Output the [X, Y] coordinate of the center of the cell containing the given text.  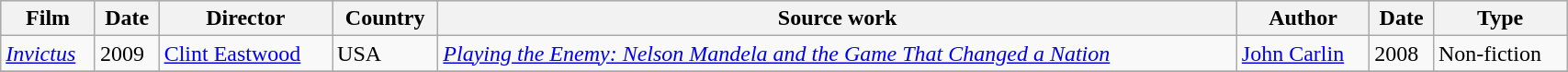
Non-fiction [1499, 54]
Playing the Enemy: Nelson Mandela and the Game That Changed a Nation [838, 54]
Invictus [48, 54]
Film [48, 18]
Author [1303, 18]
2008 [1402, 54]
Director [245, 18]
John Carlin [1303, 54]
2009 [127, 54]
USA [386, 54]
Source work [838, 18]
Country [386, 18]
Clint Eastwood [245, 54]
Type [1499, 18]
